For the text-containing cell, return its midpoint in (x, y) coordinate format. 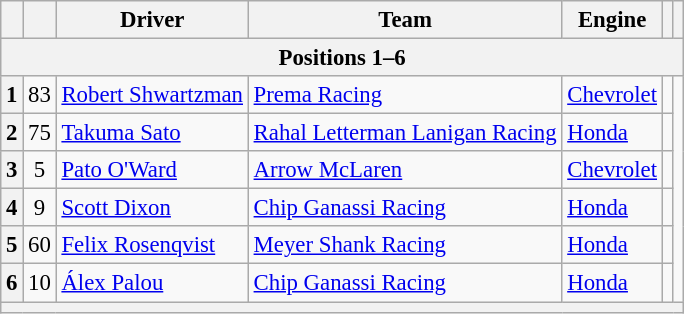
83 (40, 95)
Rahal Letterman Lanigan Racing (405, 133)
Meyer Shank Racing (405, 245)
Scott Dixon (152, 208)
60 (40, 245)
Arrow McLaren (405, 170)
Álex Palou (152, 283)
Felix Rosenqvist (152, 245)
Positions 1–6 (342, 58)
9 (40, 208)
4 (12, 208)
Takuma Sato (152, 133)
3 (12, 170)
1 (12, 95)
Robert Shwartzman (152, 95)
Pato O'Ward (152, 170)
Team (405, 20)
75 (40, 133)
Driver (152, 20)
Engine (612, 20)
Prema Racing (405, 95)
10 (40, 283)
2 (12, 133)
6 (12, 283)
